Extract the (X, Y) coordinate from the center of the cell holding the provided text.  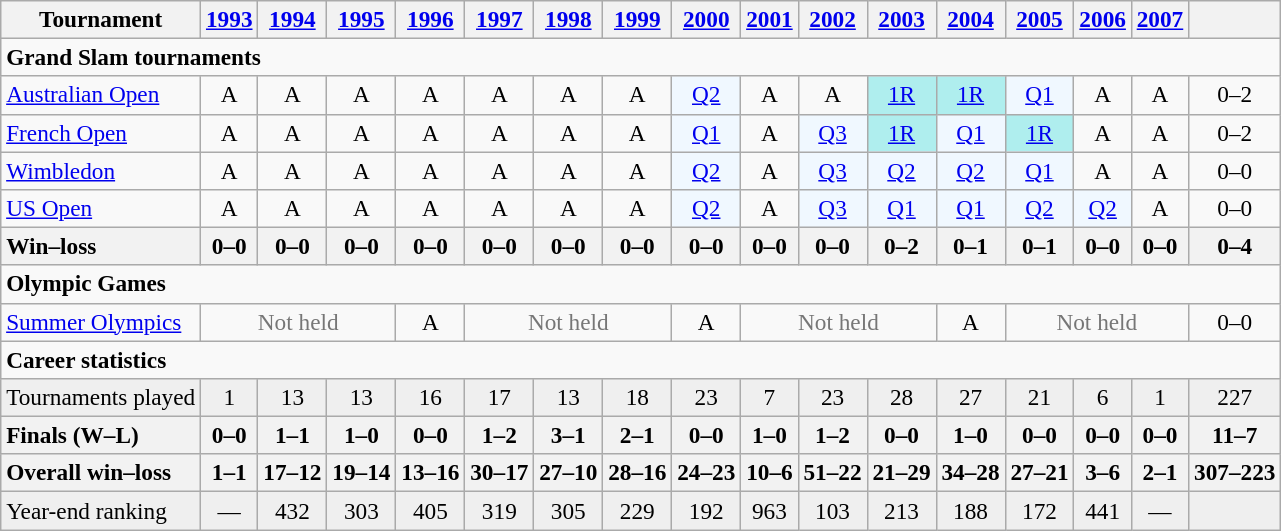
227 (1235, 397)
28 (902, 397)
307–223 (1235, 473)
Australian Open (101, 95)
Win–loss (101, 246)
17 (500, 397)
24–23 (706, 473)
10–6 (770, 473)
19–14 (362, 473)
Year-end ranking (101, 510)
441 (1102, 510)
103 (832, 510)
Summer Olympics (101, 322)
27 (970, 397)
21–29 (902, 473)
303 (362, 510)
27–21 (1040, 473)
2005 (1040, 19)
7 (770, 397)
3–1 (568, 435)
2003 (902, 19)
3–6 (1102, 473)
Career statistics (641, 359)
34–28 (970, 473)
1996 (430, 19)
229 (638, 510)
432 (292, 510)
18 (638, 397)
Overall win–loss (101, 473)
51–22 (832, 473)
28–16 (638, 473)
US Open (101, 208)
305 (568, 510)
13–16 (430, 473)
2006 (1102, 19)
0–4 (1235, 246)
2007 (1160, 19)
188 (970, 510)
Olympic Games (641, 284)
Finals (W–L) (101, 435)
11–7 (1235, 435)
21 (1040, 397)
French Open (101, 133)
1997 (500, 19)
1998 (568, 19)
1993 (230, 19)
1994 (292, 19)
Wimbledon (101, 170)
27–10 (568, 473)
319 (500, 510)
1999 (638, 19)
17–12 (292, 473)
963 (770, 510)
Tournament (101, 19)
213 (902, 510)
2001 (770, 19)
2004 (970, 19)
1995 (362, 19)
192 (706, 510)
2000 (706, 19)
Tournaments played (101, 397)
Grand Slam tournaments (641, 57)
6 (1102, 397)
30–17 (500, 473)
172 (1040, 510)
16 (430, 397)
2002 (832, 19)
405 (430, 510)
